Provide the [x, y] coordinate of the cell's center where the given text is located.  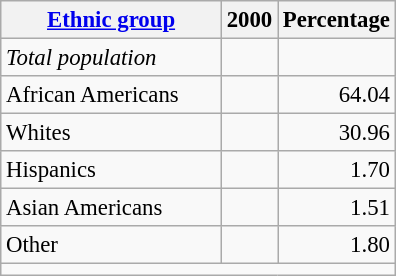
64.04 [337, 95]
Percentage [337, 20]
Asian Americans [112, 208]
1.51 [337, 208]
Other [112, 245]
Ethnic group [112, 20]
African Americans [112, 95]
Total population [112, 58]
Whites [112, 133]
1.70 [337, 170]
1.80 [337, 245]
2000 [249, 20]
Hispanics [112, 170]
30.96 [337, 133]
